Provide the (X, Y) coordinate of the cell's center where the given text is located.  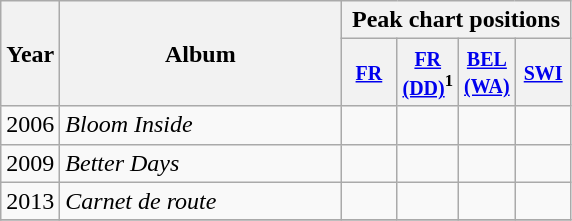
Better Days (200, 163)
FR (369, 72)
Bloom Inside (200, 125)
2006 (30, 125)
Album (200, 54)
2013 (30, 201)
FR (DD)1 (428, 72)
BEL (WA) (488, 72)
SWI (543, 72)
Carnet de route (200, 201)
Peak chart positions (456, 20)
2009 (30, 163)
Year (30, 54)
